From the cell containing the given text, extract its center point as [x, y] coordinate. 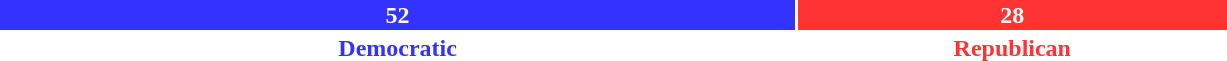
28 [1012, 15]
52 [398, 15]
